Determine the [X, Y] coordinate at the center of the cell enclosing the given text.  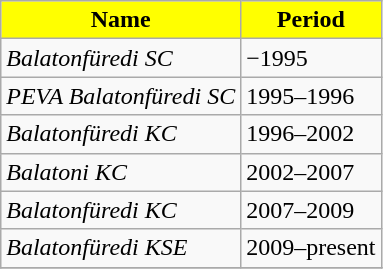
2002–2007 [311, 172]
PEVA Balatonfüredi SC [121, 96]
2007–2009 [311, 210]
2009–present [311, 248]
1995–1996 [311, 96]
−1995 [311, 58]
1996–2002 [311, 134]
Balatoni KC [121, 172]
Balatonfüredi KSE [121, 248]
Balatonfüredi SC [121, 58]
Name [121, 20]
Period [311, 20]
